For the text-containing cell, return its midpoint in (X, Y) coordinate format. 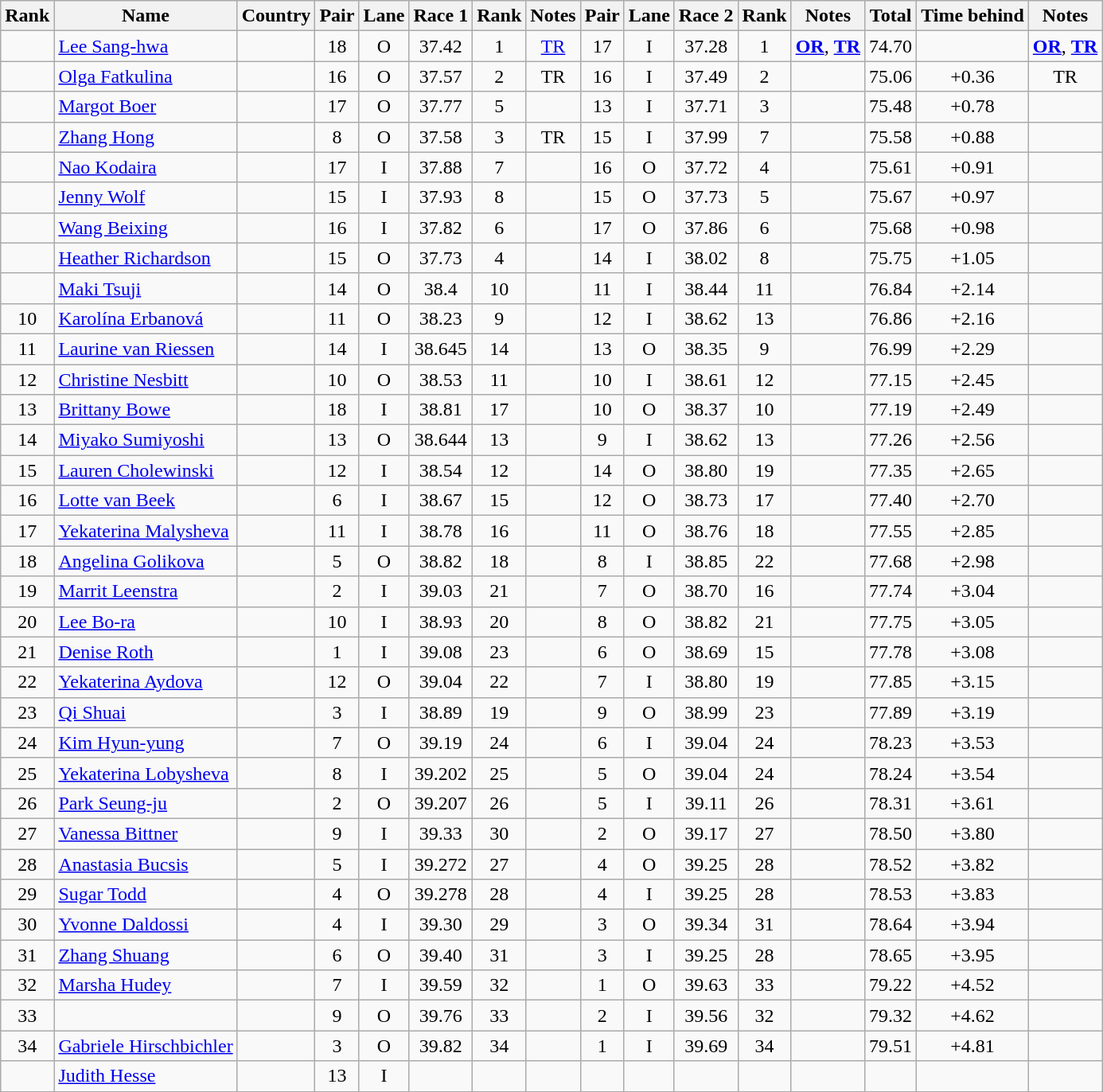
+2.85 (972, 531)
38.53 (441, 380)
39.82 (441, 1046)
75.75 (891, 258)
Olga Fatkulina (146, 76)
+0.97 (972, 197)
+3.53 (972, 743)
38.70 (706, 591)
38.67 (441, 501)
38.54 (441, 470)
77.55 (891, 531)
Maki Tsuji (146, 288)
+0.98 (972, 228)
Vanessa Bittner (146, 833)
+0.78 (972, 107)
39.207 (441, 803)
Yvonne Daldossi (146, 925)
77.19 (891, 410)
39.56 (706, 1016)
38.85 (706, 561)
Yekaterina Lobysheva (146, 773)
37.57 (441, 76)
37.72 (706, 167)
Nao Kodaira (146, 167)
Judith Hesse (146, 1076)
Race 1 (441, 16)
Country (276, 16)
38.81 (441, 410)
38.37 (706, 410)
+3.80 (972, 833)
76.86 (891, 318)
75.58 (891, 137)
Marsha Hudey (146, 985)
Zhang Shuang (146, 955)
+2.65 (972, 470)
38.44 (706, 288)
37.86 (706, 228)
+2.16 (972, 318)
38.93 (441, 622)
39.69 (706, 1046)
Lotte van Beek (146, 501)
39.76 (441, 1016)
77.40 (891, 501)
+3.61 (972, 803)
39.30 (441, 925)
39.40 (441, 955)
Sugar Todd (146, 895)
79.32 (891, 1016)
+3.83 (972, 895)
75.48 (891, 107)
+0.36 (972, 76)
39.63 (706, 985)
77.26 (891, 440)
38.02 (706, 258)
37.49 (706, 76)
75.67 (891, 197)
37.71 (706, 107)
Laurine van Riessen (146, 349)
37.77 (441, 107)
39.34 (706, 925)
Park Seung-ju (146, 803)
37.42 (441, 46)
77.89 (891, 712)
+4.81 (972, 1046)
38.4 (441, 288)
39.08 (441, 652)
Lee Bo-ra (146, 622)
+2.98 (972, 561)
Heather Richardson (146, 258)
+2.49 (972, 410)
+0.91 (972, 167)
Margot Boer (146, 107)
Wang Beixing (146, 228)
+2.14 (972, 288)
79.51 (891, 1046)
Marrit Leenstra (146, 591)
38.23 (441, 318)
77.35 (891, 470)
+3.05 (972, 622)
76.84 (891, 288)
77.15 (891, 380)
Lee Sang-hwa (146, 46)
+2.45 (972, 380)
+3.54 (972, 773)
Yekaterina Malysheva (146, 531)
+4.52 (972, 985)
37.93 (441, 197)
38.61 (706, 380)
38.89 (441, 712)
38.35 (706, 349)
Miyako Sumiyoshi (146, 440)
Qi Shuai (146, 712)
38.78 (441, 531)
78.53 (891, 895)
+0.88 (972, 137)
39.202 (441, 773)
77.75 (891, 622)
39.17 (706, 833)
77.78 (891, 652)
78.50 (891, 833)
79.22 (891, 985)
+1.05 (972, 258)
+3.95 (972, 955)
+3.94 (972, 925)
Karolína Erbanová (146, 318)
37.82 (441, 228)
78.52 (891, 864)
Kim Hyun-yung (146, 743)
Name (146, 16)
Lauren Cholewinski (146, 470)
38.645 (441, 349)
37.88 (441, 167)
+2.56 (972, 440)
Angelina Golikova (146, 561)
39.278 (441, 895)
78.64 (891, 925)
37.28 (706, 46)
Time behind (972, 16)
Anastasia Bucsis (146, 864)
Denise Roth (146, 652)
77.85 (891, 682)
+3.08 (972, 652)
39.272 (441, 864)
38.644 (441, 440)
39.03 (441, 591)
+3.19 (972, 712)
37.58 (441, 137)
38.73 (706, 501)
74.70 (891, 46)
+3.04 (972, 591)
38.76 (706, 531)
77.74 (891, 591)
Yekaterina Aydova (146, 682)
78.24 (891, 773)
37.99 (706, 137)
39.19 (441, 743)
76.99 (891, 349)
78.23 (891, 743)
Gabriele Hirschbichler (146, 1046)
+3.15 (972, 682)
Total (891, 16)
Jenny Wolf (146, 197)
Race 2 (706, 16)
75.61 (891, 167)
Zhang Hong (146, 137)
Christine Nesbitt (146, 380)
75.68 (891, 228)
+4.62 (972, 1016)
75.06 (891, 76)
78.31 (891, 803)
+2.29 (972, 349)
39.33 (441, 833)
+3.82 (972, 864)
39.59 (441, 985)
78.65 (891, 955)
38.69 (706, 652)
+2.70 (972, 501)
Brittany Bowe (146, 410)
39.11 (706, 803)
38.99 (706, 712)
77.68 (891, 561)
